For the text-containing cell, return its midpoint in (X, Y) coordinate format. 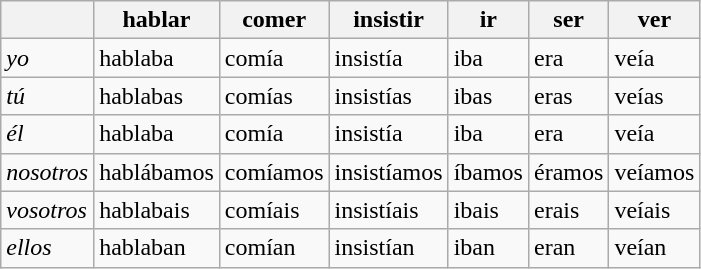
insistir (388, 20)
vosotros (48, 210)
comían (274, 248)
insistían (388, 248)
éramos (568, 172)
ibas (488, 96)
hablábamos (157, 172)
hablabas (157, 96)
hablabais (157, 210)
ellos (48, 248)
veías (654, 96)
comíamos (274, 172)
comíais (274, 210)
tú (48, 96)
eran (568, 248)
veíais (654, 210)
iban (488, 248)
insistías (388, 96)
insistíamos (388, 172)
eras (568, 96)
comías (274, 96)
ibais (488, 210)
ir (488, 20)
yo (48, 58)
insistíais (388, 210)
hablaban (157, 248)
veíamos (654, 172)
ver (654, 20)
él (48, 134)
comer (274, 20)
erais (568, 210)
ser (568, 20)
veían (654, 248)
hablar (157, 20)
íbamos (488, 172)
nosotros (48, 172)
